Determine the (x, y) coordinate at the center of the cell enclosing the given text.  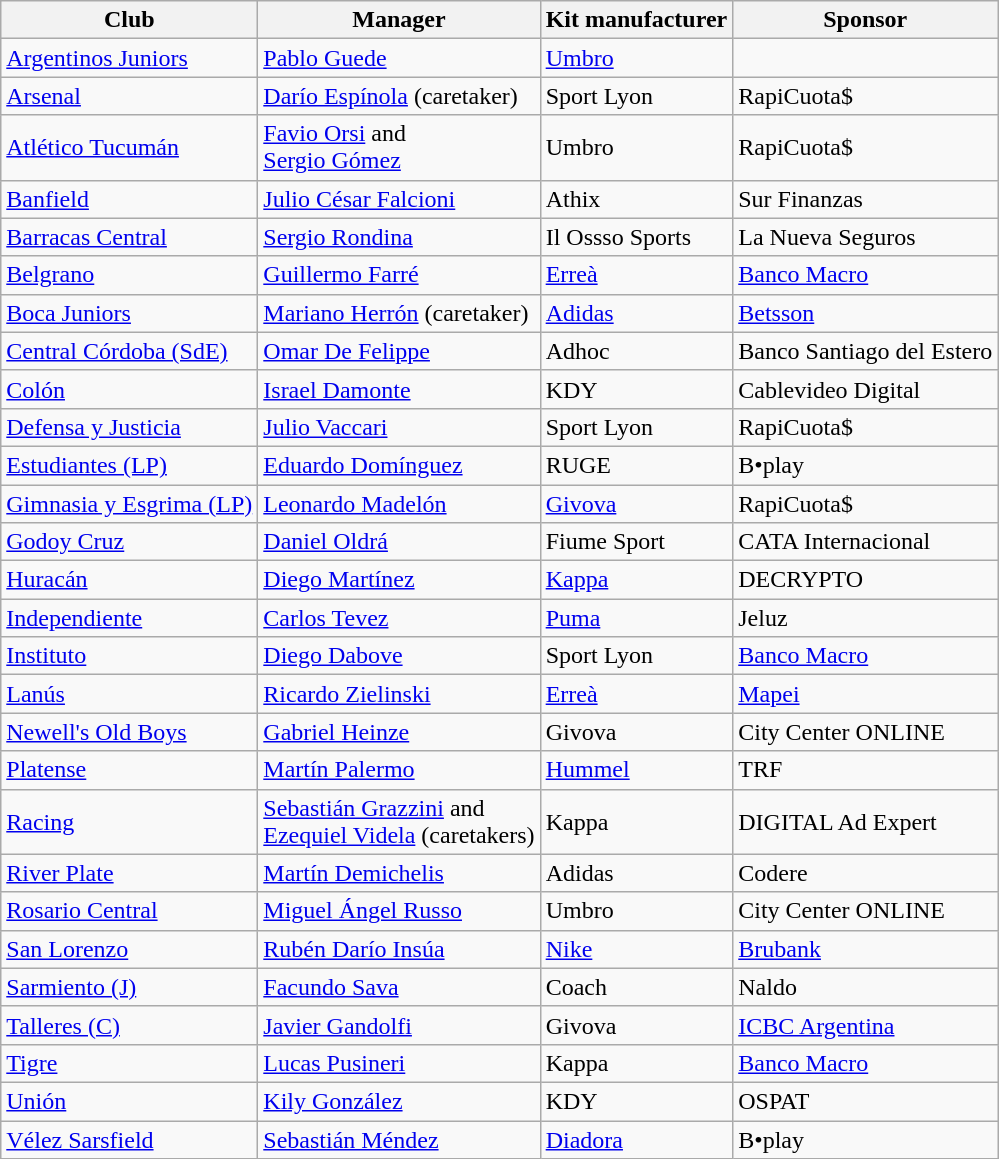
Mariano Herrón (caretaker) (399, 313)
DECRYPTO (866, 580)
Manager (399, 20)
Guillermo Farré (399, 275)
Athix (636, 199)
Club (130, 20)
Favio Orsi and Sergio Gómez (399, 148)
Barracas Central (130, 237)
Central Córdoba (SdE) (130, 351)
CATA Internacional (866, 542)
Carlos Tevez (399, 618)
Mapei (866, 694)
Daniel Oldrá (399, 542)
Sergio Rondina (399, 237)
Instituto (130, 656)
Kit manufacturer (636, 20)
Banfield (130, 199)
Rosario Central (130, 911)
Puma (636, 618)
Diego Martínez (399, 580)
Julio César Falcioni (399, 199)
Atlético Tucumán (130, 148)
Gabriel Heinze (399, 732)
ICBC Argentina (866, 1025)
Darío Espínola (caretaker) (399, 96)
Unión (130, 1101)
Diadora (636, 1139)
Huracán (130, 580)
Martín Palermo (399, 770)
Lucas Pusineri (399, 1063)
Godoy Cruz (130, 542)
DIGITAL Ad Expert (866, 822)
Lanús (130, 694)
Racing (130, 822)
OSPAT (866, 1101)
Sponsor (866, 20)
Gimnasia y Esgrima (LP) (130, 503)
Cablevideo Digital (866, 389)
Talleres (C) (130, 1025)
Estudiantes (LP) (130, 465)
Argentinos Juniors (130, 58)
Jeluz (866, 618)
Sarmiento (J) (130, 987)
Il Ossso Sports (636, 237)
Eduardo Domínguez (399, 465)
Sebastián Grazzini and Ezequiel Videla (caretakers) (399, 822)
Naldo (866, 987)
Defensa y Justicia (130, 427)
Adhoc (636, 351)
RUGE (636, 465)
Coach (636, 987)
Rubén Darío Insúa (399, 949)
Hummel (636, 770)
Codere (866, 873)
San Lorenzo (130, 949)
Kily González (399, 1101)
Leonardo Madelón (399, 503)
Arsenal (130, 96)
Platense (130, 770)
Diego Dabove (399, 656)
Sur Finanzas (866, 199)
Javier Gandolfi (399, 1025)
Nike (636, 949)
Banco Santiago del Estero (866, 351)
Israel Damonte (399, 389)
Newell's Old Boys (130, 732)
Belgrano (130, 275)
Julio Vaccari (399, 427)
Fiume Sport (636, 542)
Miguel Ángel Russo (399, 911)
Pablo Guede (399, 58)
La Nueva Seguros (866, 237)
Brubank (866, 949)
Omar De Felippe (399, 351)
River Plate (130, 873)
Facundo Sava (399, 987)
TRF (866, 770)
Martín Demichelis (399, 873)
Colón (130, 389)
Sebastián Méndez (399, 1139)
Independiente (130, 618)
Betsson (866, 313)
Tigre (130, 1063)
Boca Juniors (130, 313)
Ricardo Zielinski (399, 694)
Vélez Sarsfield (130, 1139)
